Identify which cell holds the provided text, then report its [x, y] central coordinate. 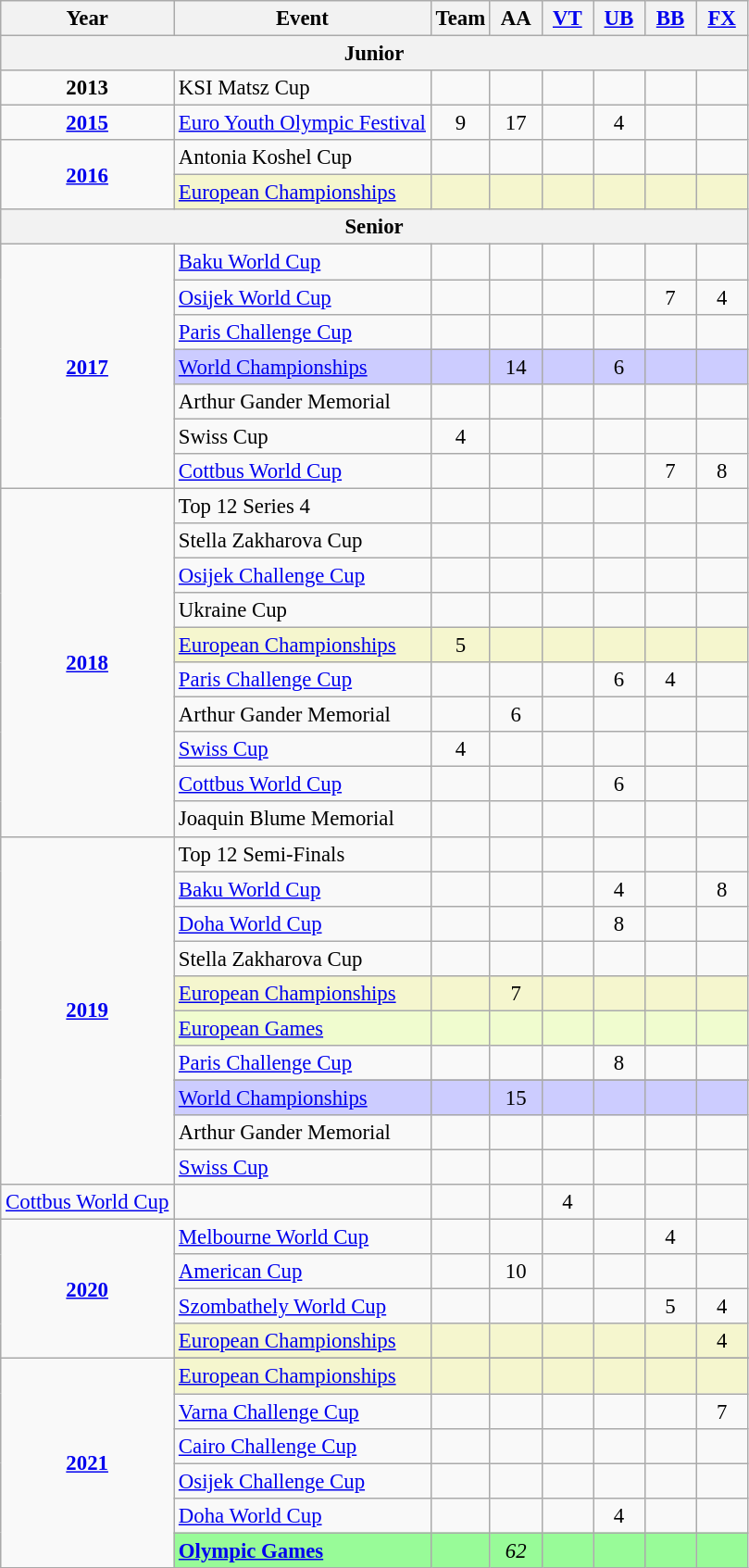
UB [619, 19]
Team [460, 19]
KSI Matsz Cup [303, 88]
15 [516, 1098]
2018 [87, 662]
Senior [374, 227]
Top 12 Semi-Finals [303, 854]
10 [516, 1272]
FX [722, 19]
VT [568, 19]
Euro Youth Olympic Festival [303, 123]
9 [460, 123]
17 [516, 123]
2021 [87, 1463]
2017 [87, 367]
European Games [303, 1028]
Szombathely World Cup [303, 1307]
2015 [87, 123]
Top 12 Series 4 [303, 506]
AA [516, 19]
Olympic Games [303, 1550]
Ukraine Cup [303, 610]
Junior [374, 54]
2016 [87, 174]
14 [516, 367]
Melbourne World Cup [303, 1237]
Event [303, 19]
2020 [87, 1289]
Antonia Koshel Cup [303, 157]
Osijek World Cup [303, 297]
62 [516, 1550]
2013 [87, 88]
BB [670, 19]
American Cup [303, 1272]
Joaquin Blume Memorial [303, 820]
Year [87, 19]
Varna Challenge Cup [303, 1411]
Cairo Challenge Cup [303, 1446]
2019 [87, 1010]
